Output the (x, y) coordinate of the center of the cell containing the given text.  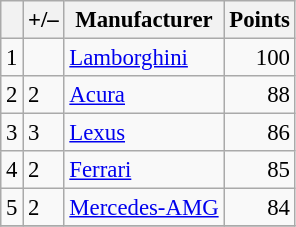
+/– (44, 20)
4 (12, 170)
Lexus (144, 133)
Mercedes-AMG (144, 208)
5 (12, 208)
Ferrari (144, 170)
Points (260, 20)
Manufacturer (144, 20)
85 (260, 170)
Acura (144, 95)
100 (260, 58)
1 (12, 58)
86 (260, 133)
88 (260, 95)
Lamborghini (144, 58)
84 (260, 208)
